Find where the given text appears and provide that cell's center as [X, Y] coordinate. 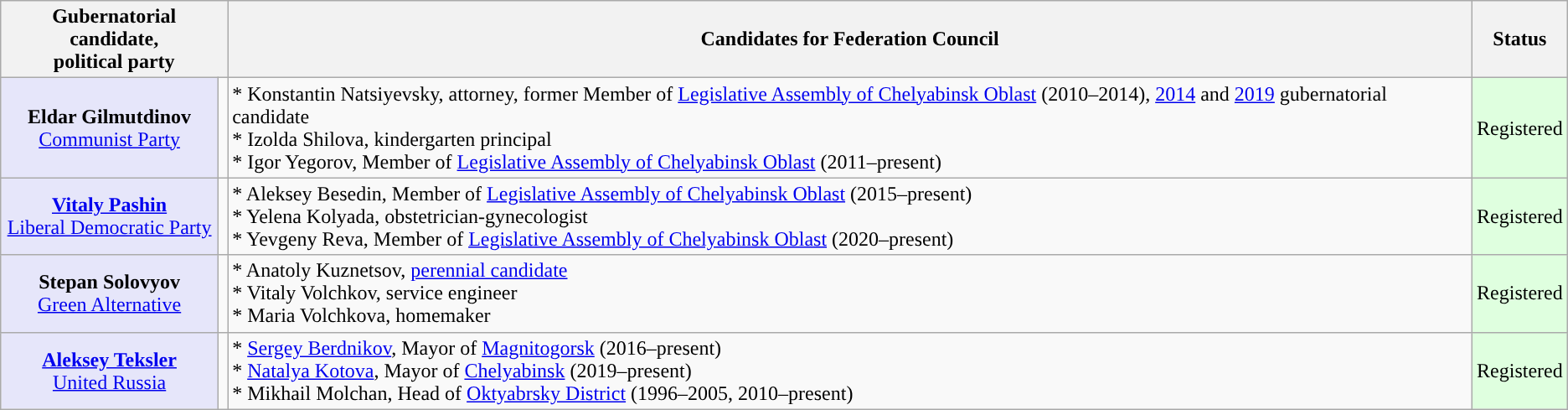
Stepan SolovyovGreen Alternative [110, 293]
Status [1520, 39]
Aleksey TekslerUnited Russia [110, 371]
Gubernatorial candidate,political party [114, 39]
Eldar GilmutdinovCommunist Party [110, 127]
Candidates for Federation Council [850, 39]
* Anatoly Kuznetsov, perennial candidate* Vitaly Volchkov, service engineer* Maria Volchkova, homemaker [850, 293]
Vitaly PashinLiberal Democratic Party [110, 216]
